Locate the cell with the specified text and output its [x, y] center coordinate. 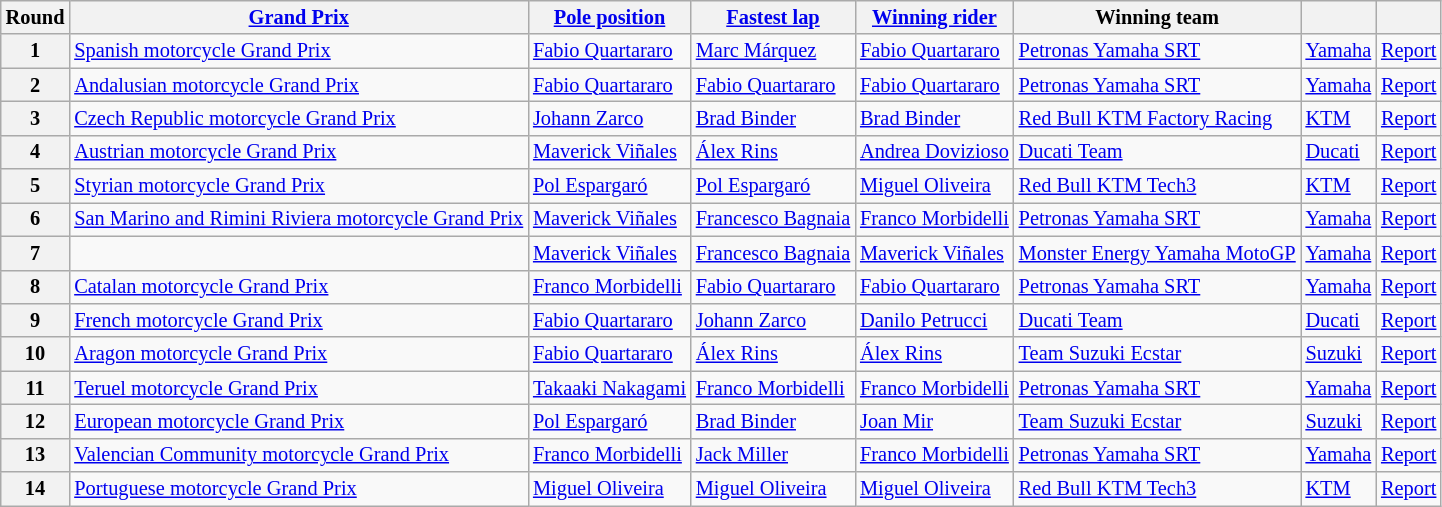
Fastest lap [773, 17]
Catalan motorcycle Grand Prix [298, 287]
Austrian motorcycle Grand Prix [298, 152]
Valencian Community motorcycle Grand Prix [298, 455]
1 [36, 51]
12 [36, 421]
Grand Prix [298, 17]
Andalusian motorcycle Grand Prix [298, 85]
3 [36, 118]
Aragon motorcycle Grand Prix [298, 354]
Teruel motorcycle Grand Prix [298, 388]
4 [36, 152]
7 [36, 253]
Takaaki Nakagami [610, 388]
Andrea Dovizioso [934, 152]
Spanish motorcycle Grand Prix [298, 51]
8 [36, 287]
Marc Márquez [773, 51]
10 [36, 354]
Monster Energy Yamaha MotoGP [1158, 253]
13 [36, 455]
2 [36, 85]
Red Bull KTM Factory Racing [1158, 118]
Czech Republic motorcycle Grand Prix [298, 118]
Styrian motorcycle Grand Prix [298, 186]
5 [36, 186]
Round [36, 17]
Jack Miller [773, 455]
Pole position [610, 17]
European motorcycle Grand Prix [298, 421]
French motorcycle Grand Prix [298, 320]
Winning team [1158, 17]
14 [36, 489]
Danilo Petrucci [934, 320]
Winning rider [934, 17]
Portuguese motorcycle Grand Prix [298, 489]
6 [36, 219]
11 [36, 388]
San Marino and Rimini Riviera motorcycle Grand Prix [298, 219]
Joan Mir [934, 421]
9 [36, 320]
